Identify which cell holds the provided text, then report its (x, y) central coordinate. 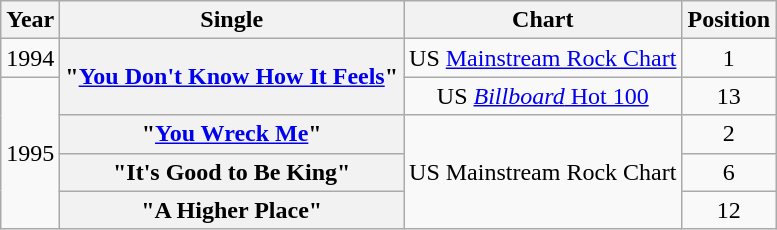
US Billboard Hot 100 (543, 96)
12 (729, 210)
"It's Good to Be King" (232, 172)
Position (729, 20)
Chart (543, 20)
Year (30, 20)
"You Don't Know How It Feels" (232, 77)
1994 (30, 58)
2 (729, 134)
1995 (30, 153)
Single (232, 20)
"You Wreck Me" (232, 134)
"A Higher Place" (232, 210)
1 (729, 58)
6 (729, 172)
13 (729, 96)
